Locate the cell with the specified text and output its (X, Y) center coordinate. 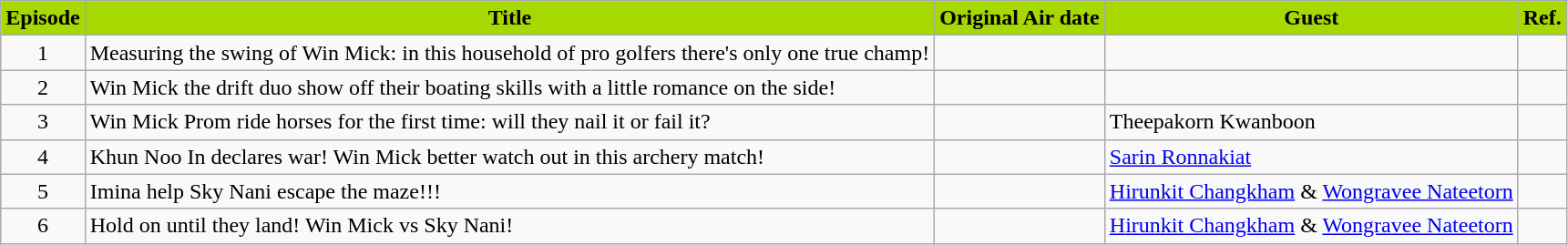
Title (509, 18)
2 (43, 87)
Ref. (1542, 18)
1 (43, 53)
3 (43, 122)
Guest (1311, 18)
Original Air date (1020, 18)
Khun Noo In declares war! Win Mick better watch out in this archery match! (509, 157)
Theepakorn Kwanboon (1311, 122)
Win Mick Prom ride horses for the first time: will they nail it or fail it? (509, 122)
Episode (43, 18)
Imina help Sky Nani escape the maze!!! (509, 191)
Measuring the swing of Win Mick: in this household of pro golfers there's only one true champ! (509, 53)
6 (43, 226)
Win Mick the drift duo show off their boating skills with a little romance on the side! (509, 87)
Hold on until they land! Win Mick vs Sky Nani! (509, 226)
Sarin Ronnakiat (1311, 157)
5 (43, 191)
4 (43, 157)
